Return (X, Y) of the center of cell containing provided text 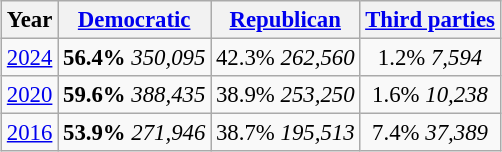
1.6% 10,238 (430, 95)
2016 (30, 133)
2020 (30, 95)
59.6% 388,435 (134, 95)
Third parties (430, 20)
38.9% 253,250 (286, 95)
38.7% 195,513 (286, 133)
Year (30, 20)
Republican (286, 20)
Democratic (134, 20)
56.4% 350,095 (134, 58)
2024 (30, 58)
7.4% 37,389 (430, 133)
42.3% 262,560 (286, 58)
53.9% 271,946 (134, 133)
1.2% 7,594 (430, 58)
